Scan for the cell matching the given text and deliver its (x, y) coordinate at center. 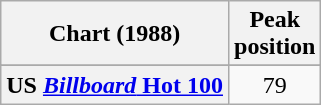
Peakposition (275, 34)
US Billboard Hot 100 (115, 85)
Chart (1988) (115, 34)
79 (275, 85)
